Output the (X, Y) coordinate of the center of the cell containing the given text.  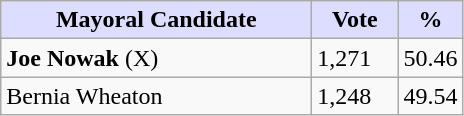
Bernia Wheaton (156, 96)
1,248 (355, 96)
% (430, 20)
1,271 (355, 58)
Mayoral Candidate (156, 20)
50.46 (430, 58)
Vote (355, 20)
Joe Nowak (X) (156, 58)
49.54 (430, 96)
